Return the (X, Y) coordinate for the center point of the cell that contains the specified text.  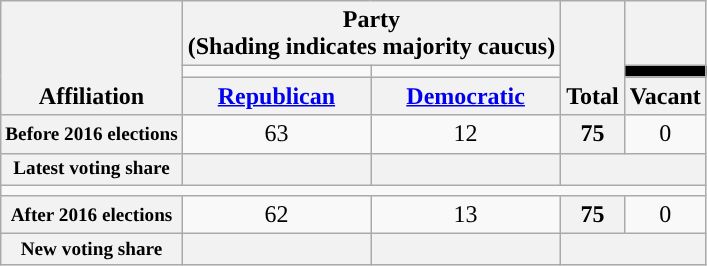
Vacant (665, 96)
12 (466, 134)
New voting share (92, 250)
After 2016 elections (92, 215)
62 (276, 215)
Democratic (466, 96)
Party (Shading indicates majority caucus) (371, 34)
13 (466, 215)
63 (276, 134)
Before 2016 elections (92, 134)
Affiliation (92, 58)
Latest voting share (92, 169)
Total (593, 58)
Republican (276, 96)
